Detect which cell encompasses the target text, then output its [x, y] center coordinate. 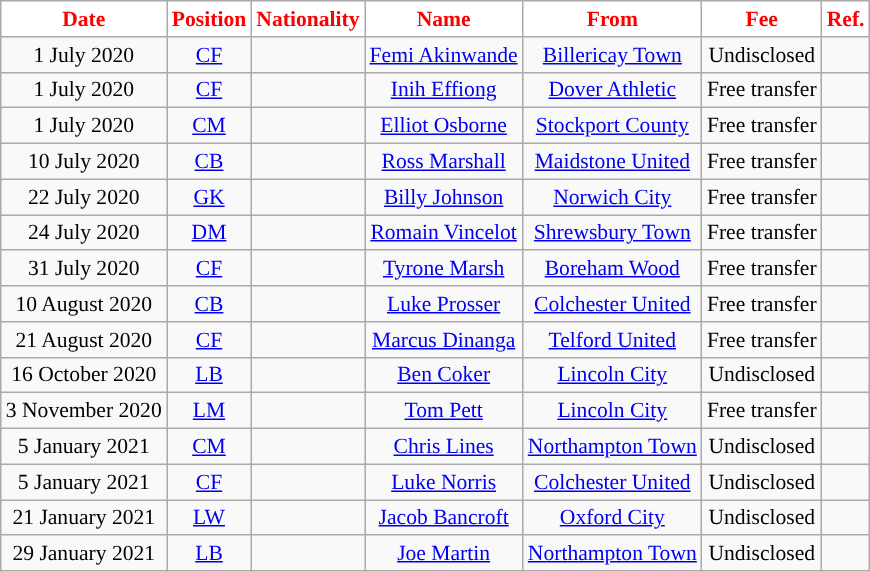
Name [444, 19]
21 January 2021 [84, 518]
Maidstone United [612, 162]
Luke Prosser [444, 304]
3 November 2020 [84, 411]
Billericay Town [612, 55]
Luke Norris [444, 482]
Inih Effiong [444, 90]
24 July 2020 [84, 233]
DM [209, 233]
Elliot Osborne [444, 126]
From [612, 19]
Telford United [612, 340]
10 August 2020 [84, 304]
Chris Lines [444, 447]
21 August 2020 [84, 340]
10 July 2020 [84, 162]
GK [209, 197]
Oxford City [612, 518]
Billy Johnson [444, 197]
Norwich City [612, 197]
Fee [762, 19]
29 January 2021 [84, 554]
Position [209, 19]
31 July 2020 [84, 269]
Dover Athletic [612, 90]
Marcus Dinanga [444, 340]
Stockport County [612, 126]
Jacob Bancroft [444, 518]
Date [84, 19]
Tyrone Marsh [444, 269]
Romain Vincelot [444, 233]
Shrewsbury Town [612, 233]
Nationality [308, 19]
Ben Coker [444, 375]
Ref. [846, 19]
LW [209, 518]
LM [209, 411]
Femi Akinwande [444, 55]
Boreham Wood [612, 269]
Ross Marshall [444, 162]
22 July 2020 [84, 197]
16 October 2020 [84, 375]
Tom Pett [444, 411]
Joe Martin [444, 554]
